Search for the cell housing the specified text and yield its [X, Y] center coordinate. 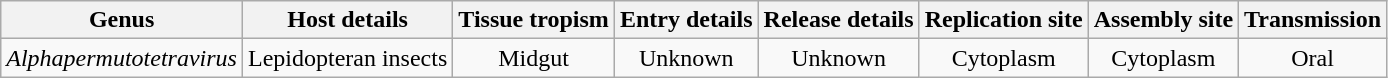
Alphapermutotetravirus [122, 58]
Tissue tropism [534, 20]
Transmission [1313, 20]
Lepidopteran insects [347, 58]
Oral [1313, 58]
Genus [122, 20]
Entry details [686, 20]
Release details [838, 20]
Replication site [1004, 20]
Midgut [534, 58]
Assembly site [1163, 20]
Host details [347, 20]
